Return (X, Y) of the center of cell containing provided text 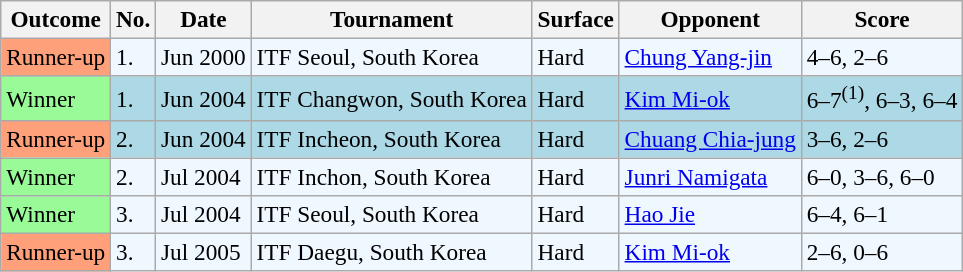
6–0, 3–6, 6–0 (882, 177)
Date (204, 19)
Jul 2005 (204, 252)
No. (134, 19)
Surface (576, 19)
Junri Namigata (710, 177)
6–4, 6–1 (882, 214)
6–7(1), 6–3, 6–4 (882, 98)
Opponent (710, 19)
Chuang Chia-jung (710, 139)
2–6, 0–6 (882, 252)
3–6, 2–6 (882, 139)
Score (882, 19)
Tournament (392, 19)
4–6, 2–6 (882, 57)
ITF Daegu, South Korea (392, 252)
Jun 2000 (204, 57)
Chung Yang-jin (710, 57)
Hao Jie (710, 214)
Outcome (56, 19)
ITF Changwon, South Korea (392, 98)
ITF Inchon, South Korea (392, 177)
ITF Incheon, South Korea (392, 139)
